For the text-containing cell, return its midpoint in (X, Y) coordinate format. 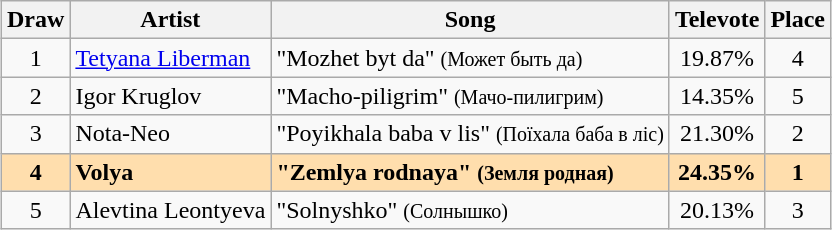
20.13% (716, 210)
Place (798, 20)
Song (470, 20)
Tetyana Liberman (170, 58)
21.30% (716, 134)
"Macho-piligrim" (Мачо-пилигрим) (470, 96)
"Zemlya rodnaya" (Земля родная) (470, 172)
Volya (170, 172)
19.87% (716, 58)
"Poyikhala baba v lis" (Поїхала баба в ліс) (470, 134)
Draw (35, 20)
Televote (716, 20)
Igor Kruglov (170, 96)
Nota-Neo (170, 134)
"Solnyshko" (Солнышко) (470, 210)
14.35% (716, 96)
Alevtina Leontyeva (170, 210)
Artist (170, 20)
24.35% (716, 172)
"Mozhet byt da" (Может быть да) (470, 58)
